Pinpoint the cell where the given text exists, returning its (x, y) midpoint coordinate. 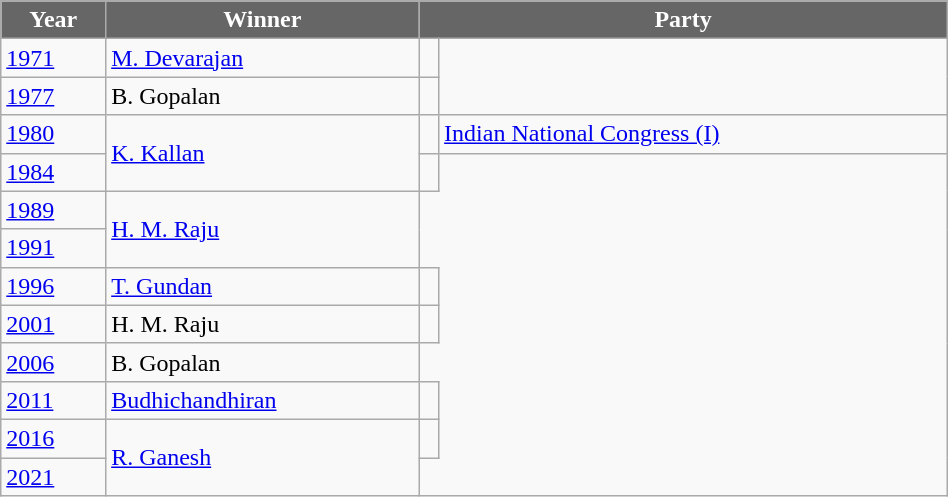
M. Devarajan (262, 58)
1977 (54, 96)
2021 (54, 477)
2006 (54, 362)
Indian National Congress (I) (694, 134)
2016 (54, 438)
2001 (54, 324)
T. Gundan (262, 286)
Year (54, 20)
1991 (54, 248)
Budhichandhiran (262, 400)
Winner (262, 20)
R. Ganesh (262, 457)
Party (683, 20)
1971 (54, 58)
K. Kallan (262, 153)
1980 (54, 134)
1989 (54, 210)
1996 (54, 286)
2011 (54, 400)
1984 (54, 172)
